Output the [X, Y] coordinate of the center of the cell containing the given text.  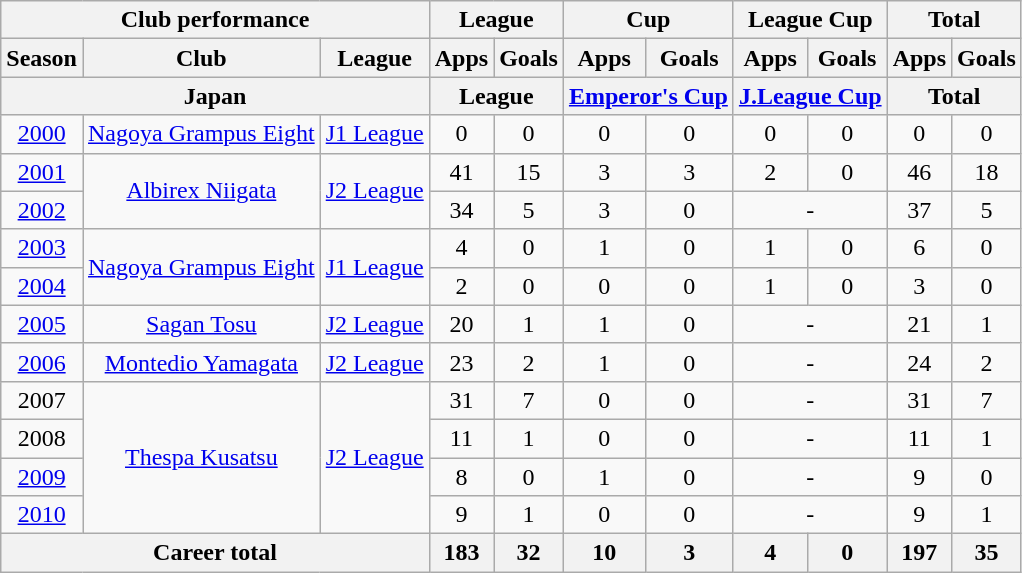
Albirex Niigata [201, 191]
Club performance [215, 20]
2000 [42, 134]
Club [201, 58]
34 [461, 210]
Career total [215, 553]
18 [987, 172]
23 [461, 362]
J.League Cup [810, 96]
Sagan Tosu [201, 324]
Season [42, 58]
Thespa Kusatsu [201, 457]
20 [461, 324]
Emperor's Cup [648, 96]
2006 [42, 362]
21 [919, 324]
League Cup [810, 20]
Montedio Yamagata [201, 362]
15 [529, 172]
46 [919, 172]
Japan [215, 96]
6 [919, 248]
2010 [42, 515]
2004 [42, 286]
2001 [42, 172]
10 [604, 553]
2002 [42, 210]
41 [461, 172]
197 [919, 553]
2007 [42, 400]
37 [919, 210]
183 [461, 553]
24 [919, 362]
Cup [648, 20]
32 [529, 553]
8 [461, 477]
2005 [42, 324]
2003 [42, 248]
35 [987, 553]
2008 [42, 438]
2009 [42, 477]
